Output the (x, y) coordinate of the center of the cell containing the given text.  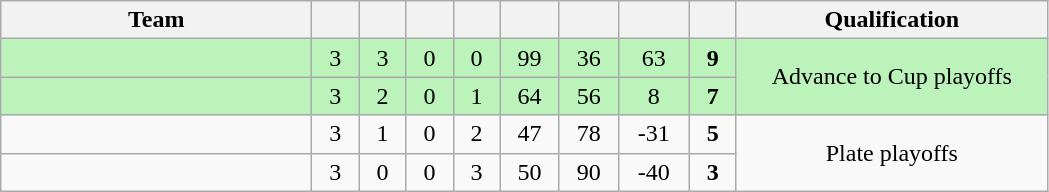
56 (588, 96)
7 (712, 96)
Team (156, 20)
-31 (654, 134)
78 (588, 134)
50 (530, 172)
47 (530, 134)
36 (588, 58)
8 (654, 96)
99 (530, 58)
5 (712, 134)
Advance to Cup playoffs (892, 77)
9 (712, 58)
Plate playoffs (892, 153)
63 (654, 58)
Qualification (892, 20)
-40 (654, 172)
64 (530, 96)
90 (588, 172)
